Output the [x, y] coordinate of the center of the cell containing the given text.  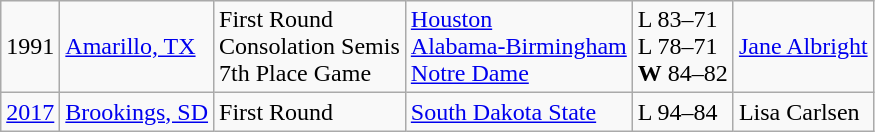
Jane Albright [803, 47]
First Round [310, 112]
L 94–84 [682, 112]
L 83–71L 78–71 W 84–82 [682, 47]
Amarillo, TX [137, 47]
Lisa Carlsen [803, 112]
1991 [30, 47]
First RoundConsolation Semis7th Place Game [310, 47]
Brookings, SD [137, 112]
2017 [30, 112]
HoustonAlabama-BirminghamNotre Dame [518, 47]
South Dakota State [518, 112]
